Find where the given text appears and provide that cell's center as [x, y] coordinate. 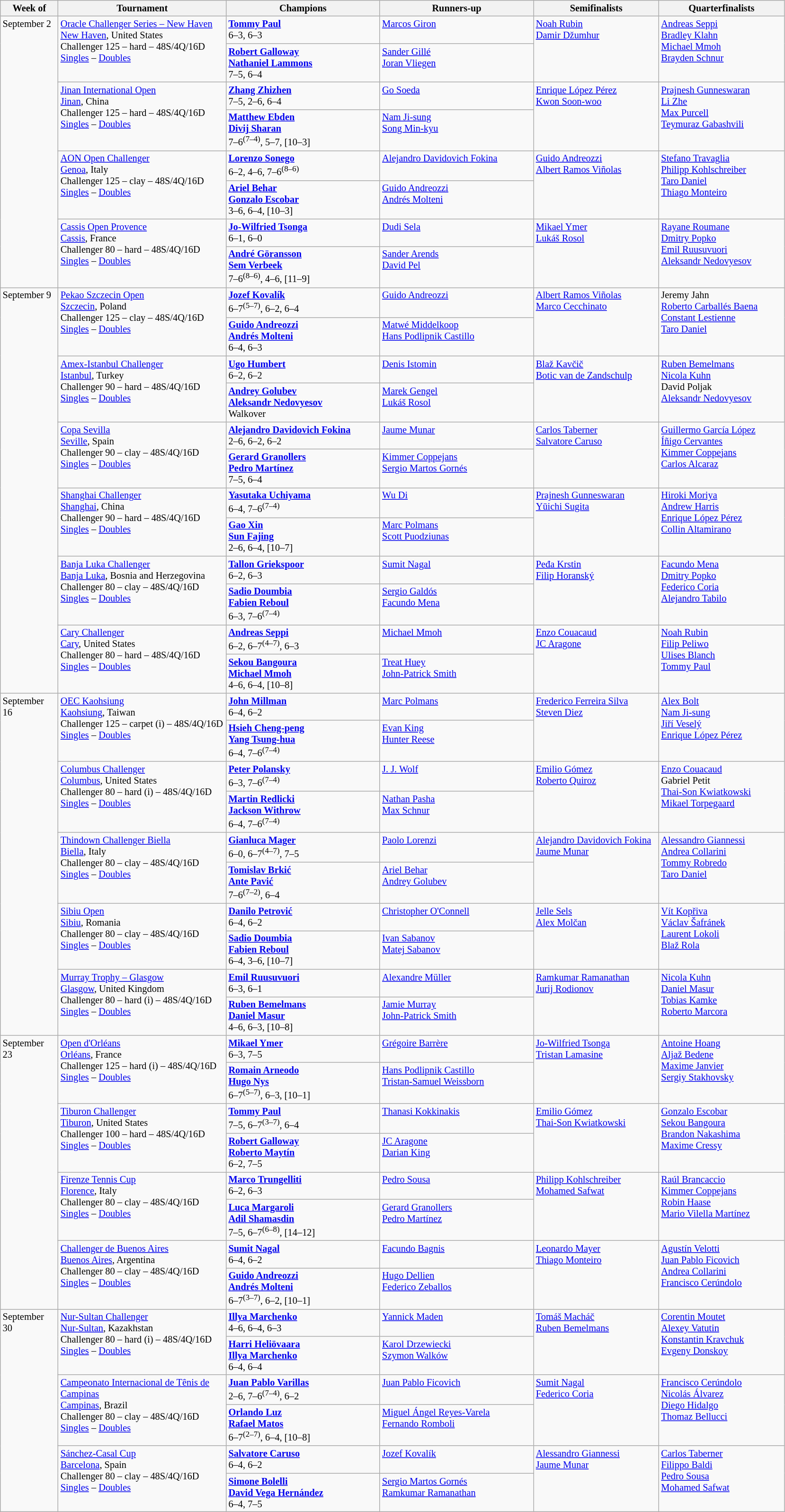
Quarterfinalists [722, 8]
Tomáš Macháč Ruben Bemelmans [597, 1342]
Raúl Brancaccio Kimmer Coppejans Robin Haase Mario Vilella Martínez [722, 1206]
Alex Bolt Nam Ji-sung Jiří Veselý Enrique López Pérez [722, 727]
Danilo Petrović6–4, 6–2 [303, 917]
Salvatore Caruso6–4, 6–2 [303, 1459]
Hans Podlipnik Castillo Tristan-Samuel Weissborn [456, 1083]
Cassis Open ProvenceCassis, France Challenger 80 – hard – 48S/4Q/16DSingles – Doubles [142, 254]
Frederico Ferreira Silva Steven Diez [597, 727]
Hugo Dellien Federico Zeballos [456, 1288]
Nur-Sultan ChallengerNur-Sultan, Kazakhstan Challenger 80 – hard (i) – 48S/4Q/16DSingles – Doubles [142, 1342]
Enzo Couacaud Gabriel Petit Thai-Son Kwiatkowski Mikael Torpegaard [722, 797]
Tournament [142, 8]
Wu Di [456, 503]
Matwé Middelkoop Hans Podlipnik Castillo [456, 336]
Cary ChallengerCary, United States Challenger 80 – hard – 48S/4Q/16DSingles – Doubles [142, 659]
Firenze Tennis CupFlorence, Italy Challenger 80 – clay – 48S/4Q/16DSingles – Doubles [142, 1206]
Marc Polmans [456, 707]
Challenger de Buenos AiresBuenos Aires, Argentina Challenger 80 – clay – 48S/4Q/16DSingles – Doubles [142, 1275]
Sumit Nagal [456, 570]
Grégoire Barrère [456, 1049]
Gao Xin Sun Fajing2–6, 6–4, [10–7] [303, 537]
Leonardo Mayer Thiago Monteiro [597, 1275]
Sumit Nagal6–4, 6–2 [303, 1254]
Yasutaka Uchiyama6–4, 7–6(7–4) [303, 503]
Sumit Nagal Federico Coria [597, 1410]
Karol Drzewiecki Szymon Walków [456, 1355]
Alejandro Davidovich Fokina2–6, 6–2, 6–2 [303, 435]
Peter Polansky6–3, 7–6(7–4) [303, 776]
Gerard Granollers Pedro Martínez [456, 1220]
Carlos Taberner Salvatore Caruso [597, 454]
OEC KaohsiungKaohsiung, Taiwan Challenger 125 – carpet (i) – 48S/4Q/16DSingles – Doubles [142, 727]
Nicola Kuhn Daniel Masur Tobias Kamke Roberto Marcora [722, 1002]
Andreas Seppi6–2, 6–7(4–7), 6–3 [303, 640]
AON Open ChallengerGenoa, Italy Challenger 125 – clay – 48S/4Q/16DSingles – Doubles [142, 185]
Robert Galloway Roberto Maytín6–2, 7–5 [303, 1153]
Runners-up [456, 8]
Peđa Krstin Filip Horanský [597, 591]
September 2 [29, 151]
Zhang Zhizhen7–5, 2–6, 6–4 [303, 96]
Shanghai ChallengerShanghai, China Challenger 90 – hard – 48S/4Q/16DSingles – Doubles [142, 522]
Emilio Gómez Thai-Son Kwiatkowski [597, 1138]
Tallon Griekspoor6–2, 6–3 [303, 570]
Gerard Granollers Pedro Martínez7–5, 6–4 [303, 469]
Gianluca Mager6–0, 6–7(4–7), 7–5 [303, 847]
Illya Marchenko4–6, 6–4, 6–3 [303, 1323]
Facundo Mena Dmitry Popko Federico Coria Alejandro Tabilo [722, 591]
Robert Galloway Nathaniel Lammons7–5, 6–4 [303, 63]
Tommy Paul6–3, 6–3 [303, 30]
September 30 [29, 1410]
Sadio Doumbia Fabien Reboul6–3, 7–6(7–4) [303, 604]
Sánchez-Casal CupBarcelona, Spain Challenger 80 – clay – 48S/4Q/16DSingles – Doubles [142, 1478]
Corentin Moutet Alexey Vatutin Konstantin Kravchuk Evgeny Donskoy [722, 1342]
Tiburon ChallengerTiburon, United States Challenger 100 – hard – 48S/4Q/16DSingles – Doubles [142, 1138]
Marc Polmans Scott Puodziunas [456, 537]
Guido Andreozzi Andrés Molteni6–7(3–7), 6–2, [10–1] [303, 1288]
Emilio Gómez Roberto Quiroz [597, 797]
Matthew Ebden Divij Sharan7–6(7–4), 5–7, [10–3] [303, 130]
André Göransson Sem Verbeek7–6(8–6), 4–6, [11–9] [303, 267]
Ramkumar Ramanathan Jurij Rodionov [597, 1002]
Emil Ruusuvuori6–3, 6–1 [303, 983]
Andrey Golubev Aleksandr NedovyesovWalkover [303, 402]
Open d'OrléansOrléans, France Challenger 125 – hard (i) – 48S/4Q/16DSingles – Doubles [142, 1070]
September 9 [29, 490]
Thindown Challenger BiellaBiella, Italy Challenger 80 – clay – 48S/4Q/16DSingles – Doubles [142, 868]
Jo-Wilfried Tsonga6–1, 6–0 [303, 233]
Jozef Kovalík6–7(5–7), 6–2, 6–4 [303, 302]
September 16 [29, 864]
Nathan Pasha Max Schnur [456, 812]
Treat Huey John-Patrick Smith [456, 674]
Alessandro Giannessi Andrea Collarini Tommy Robredo Taro Daniel [722, 868]
Guillermo García López Íñigo Cervantes Kimmer Coppejans Carlos Alcaraz [722, 454]
Banja Luka ChallengerBanja Luka, Bosnia and Herzegovina Challenger 80 – clay – 48S/4Q/16DSingles – Doubles [142, 591]
Denis Istomin [456, 370]
Sadio Doumbia Fabien Reboul6–4, 3–6, [10–7] [303, 950]
Philipp Kohlschreiber Mohamed Safwat [597, 1206]
Sander Gillé Joran Vliegen [456, 63]
Columbus ChallengerColumbus, United States Challenger 80 – hard (i) – 48S/4Q/16DSingles – Doubles [142, 797]
Alexandre Müller [456, 983]
Harri Heliövaara Illya Marchenko6–4, 6–4 [303, 1355]
Enrique López Pérez Kwon Soon-woo [597, 116]
Luca Margaroli Adil Shamasdin7–5, 6–7(6–8), [14–12] [303, 1220]
Simone Bolelli David Vega Hernández6–4, 7–5 [303, 1493]
Dudi Sela [456, 233]
Copa SevillaSeville, Spain Challenger 90 – clay – 48S/4Q/16DSingles – Doubles [142, 454]
Tommy Paul7–5, 6–7(3–7), 6–4 [303, 1119]
Champions [303, 8]
Guido Andreozzi Andrés Molteni [456, 200]
Oracle Challenger Series – New HavenNew Haven, United States Challenger 125 – hard – 48S/4Q/16DSingles – Doubles [142, 49]
Orlando Luz Rafael Matos6–7(2–7), 6–4, [10–8] [303, 1425]
Ugo Humbert6–2, 6–2 [303, 370]
Vít Kopřiva Václav Šafránek Laurent Lokoli Blaž Rola [722, 936]
Martin Redlicki Jackson Withrow6–4, 7–6(7–4) [303, 812]
Prajnesh Gunneswaran Li Zhe Max Purcell Teymuraz Gabashvili [722, 116]
Alejandro Davidovich Fokina Jaume Munar [597, 868]
Jo-Wilfried Tsonga Tristan Lamasine [597, 1070]
Stefano Travaglia Philipp Kohlschreiber Taro Daniel Thiago Monteiro [722, 185]
Ruben Bemelmans Nicola Kuhn David Poljak Aleksandr Nedovyesov [722, 389]
Jozef Kovalík [456, 1459]
Guido Andreozzi Albert Ramos Viñolas [597, 185]
Marcos Giron [456, 30]
Noah Rubin Filip Peliwo Ulises Blanch Tommy Paul [722, 659]
September 23 [29, 1172]
Christopher O'Connell [456, 917]
Kimmer Coppejans Sergio Martos Gornés [456, 469]
Hsieh Cheng-peng Yang Tsung-hua6–4, 7–6(7–4) [303, 741]
Go Soeda [456, 96]
J. J. Wolf [456, 776]
Jaume Munar [456, 435]
Jinan International OpenJinan, China Challenger 125 – hard – 48S/4Q/16DSingles – Doubles [142, 116]
Ruben Bemelmans Daniel Masur4–6, 6–3, [10–8] [303, 1016]
Marek Gengel Lukáš Rosol [456, 402]
Alejandro Davidovich Fokina [456, 166]
Albert Ramos Viñolas Marco Cecchinato [597, 322]
Pedro Sousa [456, 1185]
Ariel Behar Gonzalo Escobar3–6, 6–4, [10–3] [303, 200]
Guido Andreozzi [456, 302]
John Millman6–4, 6–2 [303, 707]
Sander Arends David Pel [456, 267]
Miguel Ángel Reyes-Varela Fernando Romboli [456, 1425]
Sibiu OpenSibiu, Romania Challenger 80 – clay – 48S/4Q/16DSingles – Doubles [142, 936]
Alessandro Giannessi Jaume Munar [597, 1478]
Antoine Hoang Aljaž Bedene Maxime Janvier Sergiy Stakhovsky [722, 1070]
JC Aragone Darian King [456, 1153]
Michael Mmoh [456, 640]
Nam Ji-sung Song Min-kyu [456, 130]
Jelle Sels Alex Molčan [597, 936]
Evan King Hunter Reese [456, 741]
Blaž Kavčič Botic van de Zandschulp [597, 389]
Murray Trophy – GlasgowGlasgow, United Kingdom Challenger 80 – hard (i) – 48S/4Q/16DSingles – Doubles [142, 1002]
Week of [29, 8]
Hiroki Moriya Andrew Harris Enrique López Pérez Collin Altamirano [722, 522]
Prajnesh Gunneswaran Yūichi Sugita [597, 522]
Gonzalo Escobar Sekou Bangoura Brandon Nakashima Maxime Cressy [722, 1138]
Semifinalists [597, 8]
Sergio Galdós Facundo Mena [456, 604]
Romain Arneodo Hugo Nys6–7(5–7), 6–3, [10–1] [303, 1083]
Carlos Taberner Filippo Baldi Pedro Sousa Mohamed Safwat [722, 1478]
Jamie Murray John-Patrick Smith [456, 1016]
Agustín Velotti Juan Pablo Ficovich Andrea Collarini Francisco Cerúndolo [722, 1275]
Ariel Behar Andrey Golubev [456, 883]
Guido Andreozzi Andrés Molteni6–4, 6–3 [303, 336]
Facundo Bagnis [456, 1254]
Noah Rubin Damir Džumhur [597, 49]
Juan Pablo Varillas2–6, 7–6(7–4), 6–2 [303, 1389]
Ivan Sabanov Matej Sabanov [456, 950]
Paolo Lorenzi [456, 847]
Juan Pablo Ficovich [456, 1389]
Jeremy Jahn Roberto Carballés Baena Constant Lestienne Taro Daniel [722, 322]
Sekou Bangoura Michael Mmoh4–6, 6–4, [10–8] [303, 674]
Andreas Seppi Bradley Klahn Michael Mmoh Brayden Schnur [722, 49]
Campeonato Internacional de Tênis de CampinasCampinas, Brazil Challenger 80 – clay – 48S/4Q/16DSingles – Doubles [142, 1410]
Rayane Roumane Dmitry Popko Emil Ruusuvuori Aleksandr Nedovyesov [722, 254]
Mikael Ymer Lukáš Rosol [597, 254]
Enzo Couacaud JC Aragone [597, 659]
Pekao Szczecin OpenSzczecin, Poland Challenger 125 – clay – 48S/4Q/16DSingles – Doubles [142, 322]
Mikael Ymer6–3, 7–5 [303, 1049]
Marco Trungelliti6–2, 6–3 [303, 1185]
Amex-Istanbul ChallengerIstanbul, Turkey Challenger 90 – hard – 48S/4Q/16DSingles – Doubles [142, 389]
Sergio Martos Gornés Ramkumar Ramanathan [456, 1493]
Thanasi Kokkinakis [456, 1119]
Lorenzo Sonego6–2, 4–6, 7–6(8–6) [303, 166]
Francisco Cerúndolo Nicolás Álvarez Diego Hidalgo Thomaz Bellucci [722, 1410]
Yannick Maden [456, 1323]
Tomislav Brkić Ante Pavić7–6(7–2), 6–4 [303, 883]
